For the text-containing cell, return its midpoint in (x, y) coordinate format. 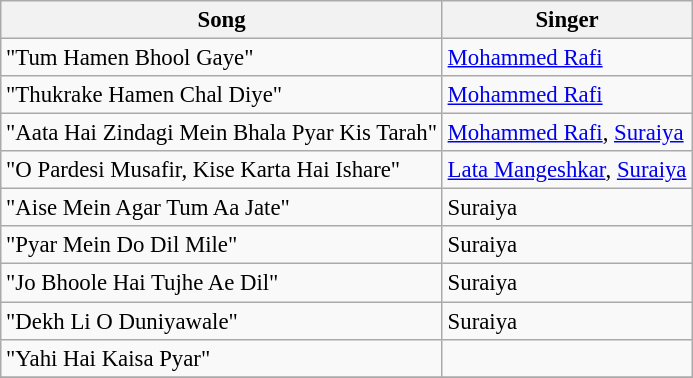
"Jo Bhoole Hai Tujhe Ae Dil" (222, 283)
"O Pardesi Musafir, Kise Karta Hai Ishare" (222, 170)
"Yahi Hai Kaisa Pyar" (222, 358)
"Aata Hai Zindagi Mein Bhala Pyar Kis Tarah" (222, 133)
"Thukrake Hamen Chal Diye" (222, 95)
"Dekh Li O Duniyawale" (222, 321)
"Pyar Mein Do Dil Mile" (222, 245)
Song (222, 20)
Singer (566, 20)
Mohammed Rafi, Suraiya (566, 133)
Lata Mangeshkar, Suraiya (566, 170)
"Aise Mein Agar Tum Aa Jate" (222, 208)
"Tum Hamen Bhool Gaye" (222, 58)
